From the cell containing the given text, extract its center point as [x, y] coordinate. 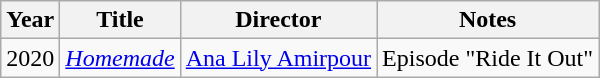
Homemade [120, 58]
Title [120, 20]
2020 [30, 58]
Notes [488, 20]
Ana Lily Amirpour [278, 58]
Episode "Ride It Out" [488, 58]
Year [30, 20]
Director [278, 20]
